Scan for the cell matching the given text and deliver its (x, y) coordinate at center. 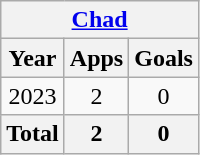
Total (33, 134)
Year (33, 58)
2023 (33, 96)
Chad (100, 20)
Goals (164, 58)
Apps (96, 58)
